Extract the (x, y) coordinate from the center of the cell holding the provided text.  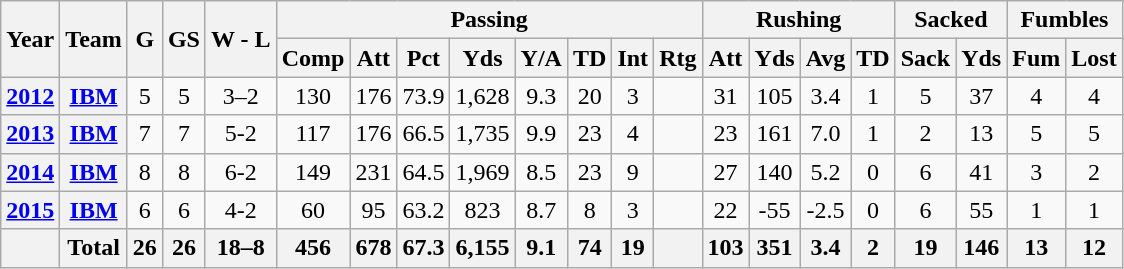
67.3 (424, 248)
6-2 (240, 172)
1,735 (482, 134)
8.5 (541, 172)
GS (184, 39)
37 (982, 96)
63.2 (424, 210)
5.2 (826, 172)
18–8 (240, 248)
161 (774, 134)
Total (94, 248)
Lost (1094, 58)
31 (726, 96)
Pct (424, 58)
20 (589, 96)
Year (30, 39)
74 (589, 248)
9.9 (541, 134)
9.3 (541, 96)
4-2 (240, 210)
823 (482, 210)
12 (1094, 248)
105 (774, 96)
351 (774, 248)
Team (94, 39)
140 (774, 172)
95 (374, 210)
W - L (240, 39)
-55 (774, 210)
Fum (1036, 58)
Passing (489, 20)
60 (313, 210)
2013 (30, 134)
Fumbles (1064, 20)
-2.5 (826, 210)
G (144, 39)
73.9 (424, 96)
27 (726, 172)
66.5 (424, 134)
5-2 (240, 134)
Avg (826, 58)
3–2 (240, 96)
130 (313, 96)
1,628 (482, 96)
456 (313, 248)
Sacked (951, 20)
149 (313, 172)
9 (633, 172)
117 (313, 134)
41 (982, 172)
6,155 (482, 248)
7.0 (826, 134)
Y/A (541, 58)
9.1 (541, 248)
2015 (30, 210)
Sack (925, 58)
146 (982, 248)
Rtg (678, 58)
1,969 (482, 172)
8.7 (541, 210)
2012 (30, 96)
231 (374, 172)
Int (633, 58)
64.5 (424, 172)
103 (726, 248)
55 (982, 210)
22 (726, 210)
Rushing (798, 20)
Comp (313, 58)
678 (374, 248)
2014 (30, 172)
